From the cell containing the given text, extract its center point as (x, y) coordinate. 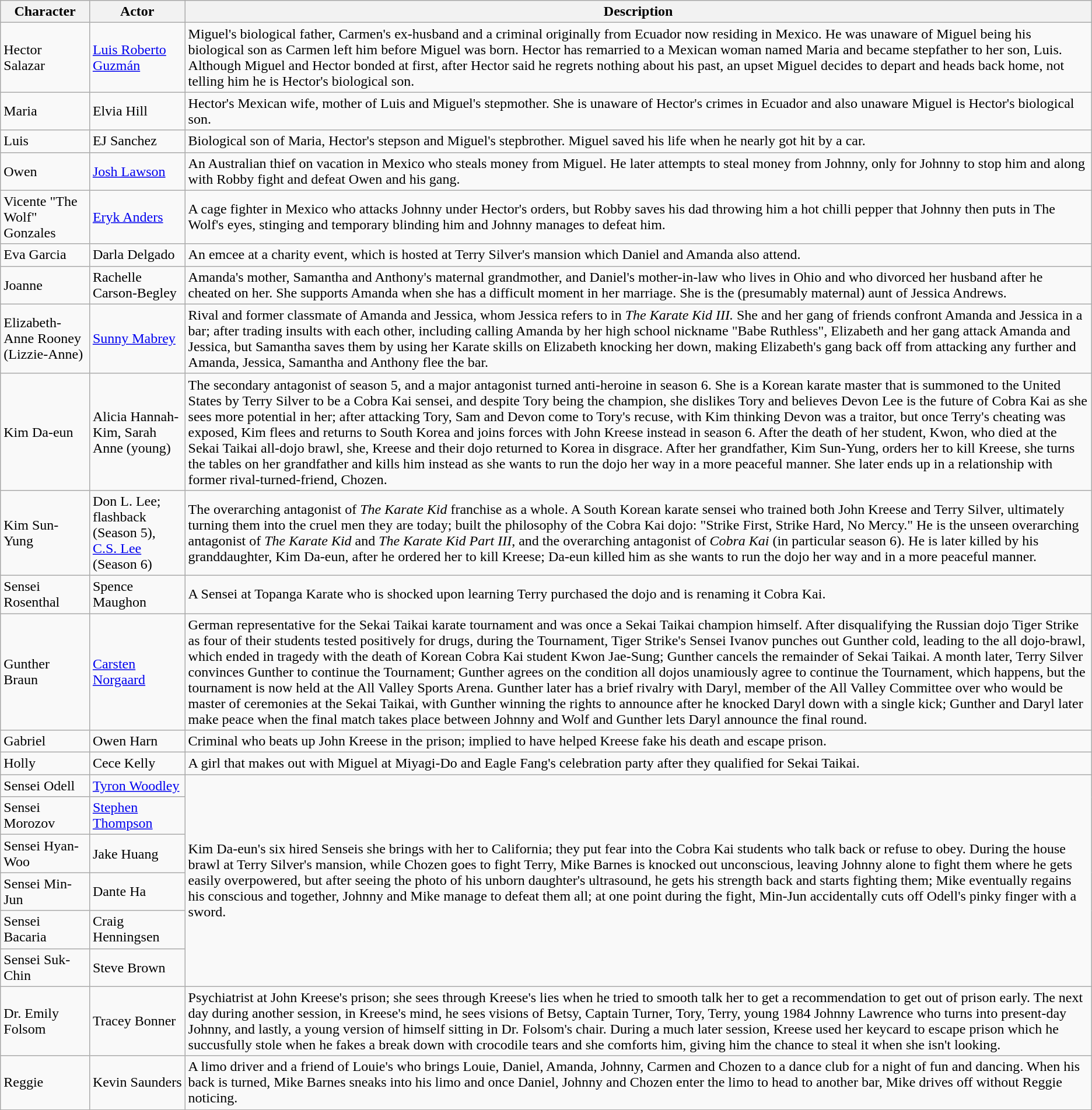
Elizabeth-Anne Rooney (Lizzie-Anne) (45, 338)
Spence Maughon (137, 594)
Dante Ha (137, 891)
Gunther Braun (45, 672)
Sensei Suk-Chin (45, 967)
Sensei Bacaria (45, 930)
A girl that makes out with Miguel at Miyagi-Do and Eagle Fang's celebration party after they qualified for Sekai Taikai. (638, 764)
Owen (45, 171)
An emcee at a charity event, which is hosted at Terry Silver's mansion which Daniel and Amanda also attend. (638, 255)
Maria (45, 111)
A Sensei at Topanga Karate who is shocked upon learning Terry purchased the dojo and is renaming it Cobra Kai. (638, 594)
Character (45, 12)
Alicia Hannah-Kim, Sarah Anne (young) (137, 432)
Sensei Rosenthal (45, 594)
Hector Salazar (45, 57)
Eva Garcia (45, 255)
Carsten Norgaard (137, 672)
Sensei Morozov (45, 815)
Actor (137, 12)
Don L. Lee; flashback (Season 5),C.S. Lee (Season 6) (137, 533)
Criminal who beats up John Kreese in the prison; implied to have helped Kreese fake his death and escape prison. (638, 741)
Biological son of Maria, Hector's stepson and Miguel's stepbrother. Miguel saved his life when he nearly got hit by a car. (638, 141)
Joanne (45, 285)
Josh Lawson (137, 171)
Owen Harn (137, 741)
Rachelle Carson-Begley (137, 285)
Luis (45, 141)
Cece Kelly (137, 764)
Kim Sun-Yung (45, 533)
Sunny Mabrey (137, 338)
Darla Delgado (137, 255)
Kevin Saunders (137, 1083)
Tracey Bonner (137, 1021)
Gabriel (45, 741)
Stephen Thompson (137, 815)
Description (638, 12)
Jake Huang (137, 854)
Dr. Emily Folsom (45, 1021)
Sensei Odell (45, 786)
Vicente "The Wolf" Gonzales (45, 217)
EJ Sanchez (137, 141)
Craig Henningsen (137, 930)
Luis Roberto Guzmán (137, 57)
Steve Brown (137, 967)
Eryk Anders (137, 217)
Tyron Woodley (137, 786)
Elvia Hill (137, 111)
Holly (45, 764)
Sensei Min-Jun (45, 891)
Reggie (45, 1083)
Kim Da-eun (45, 432)
Sensei Hyan-Woo (45, 854)
